Provide the [x, y] coordinate of the cell's center where the given text is located.  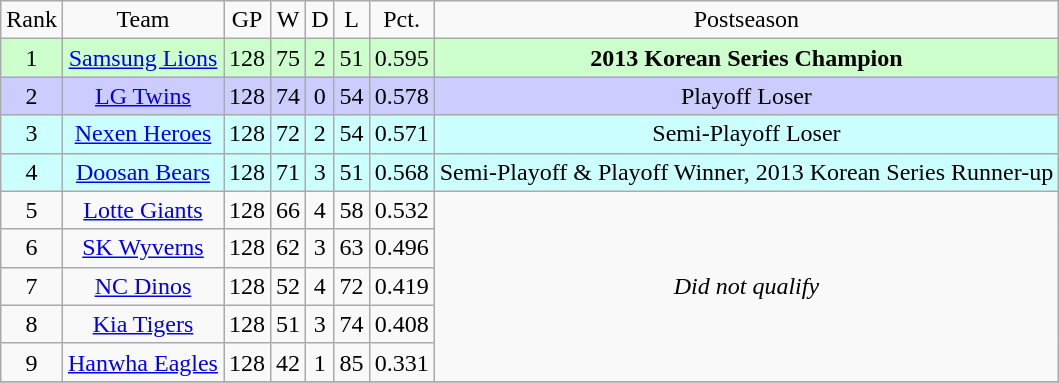
0.408 [402, 324]
0.595 [402, 58]
8 [32, 324]
0.578 [402, 96]
7 [32, 286]
Team [142, 20]
Postseason [746, 20]
66 [288, 210]
W [288, 20]
0.532 [402, 210]
Doosan Bears [142, 172]
75 [288, 58]
0.419 [402, 286]
SK Wyverns [142, 248]
63 [352, 248]
L [352, 20]
6 [32, 248]
0.331 [402, 362]
D [320, 20]
Playoff Loser [746, 96]
0 [320, 96]
85 [352, 362]
Semi-Playoff & Playoff Winner, 2013 Korean Series Runner-up [746, 172]
0.496 [402, 248]
Nexen Heroes [142, 134]
Kia Tigers [142, 324]
Samsung Lions [142, 58]
Semi-Playoff Loser [746, 134]
62 [288, 248]
LG Twins [142, 96]
0.571 [402, 134]
71 [288, 172]
Pct. [402, 20]
NC Dinos [142, 286]
5 [32, 210]
9 [32, 362]
Rank [32, 20]
42 [288, 362]
GP [248, 20]
Did not qualify [746, 286]
2013 Korean Series Champion [746, 58]
Lotte Giants [142, 210]
58 [352, 210]
52 [288, 286]
0.568 [402, 172]
Hanwha Eagles [142, 362]
